Find where the given text appears and provide that cell's center as (x, y) coordinate. 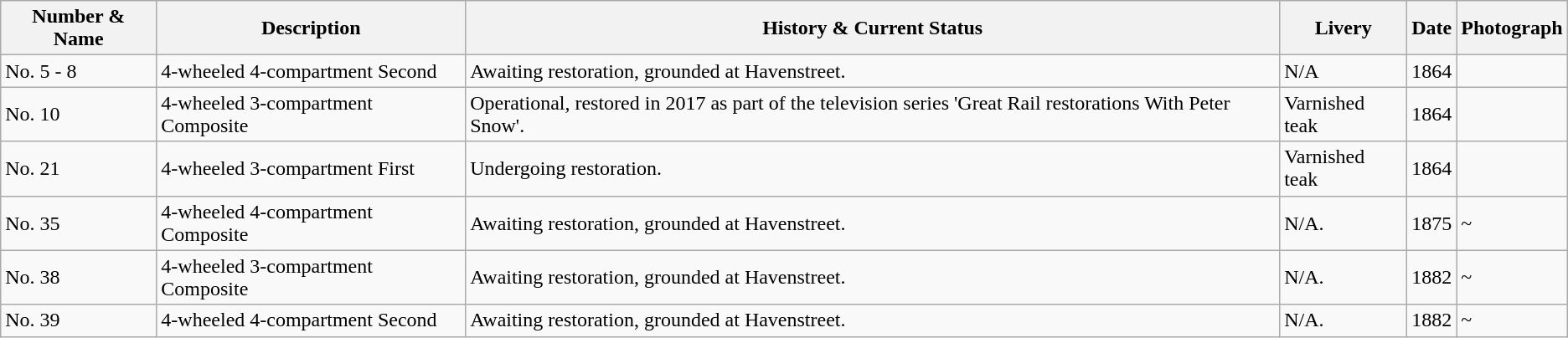
1875 (1432, 223)
Number & Name (79, 28)
4-wheeled 4-compartment Composite (312, 223)
No. 21 (79, 169)
Operational, restored in 2017 as part of the television series 'Great Rail restorations With Peter Snow'. (873, 114)
Livery (1344, 28)
No. 39 (79, 320)
Photograph (1512, 28)
Undergoing restoration. (873, 169)
Date (1432, 28)
No. 38 (79, 278)
History & Current Status (873, 28)
No. 10 (79, 114)
N/A (1344, 71)
Description (312, 28)
No. 5 - 8 (79, 71)
4-wheeled 3-compartment First (312, 169)
No. 35 (79, 223)
